Determine the (x, y) coordinate at the center of the cell enclosing the given text.  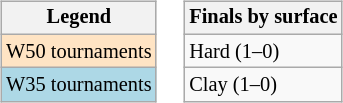
Legend (78, 18)
Hard (1–0) (263, 51)
W35 tournaments (78, 85)
Clay (1–0) (263, 85)
W50 tournaments (78, 51)
Finals by surface (263, 18)
